Return [x, y] of the center of cell containing provided text 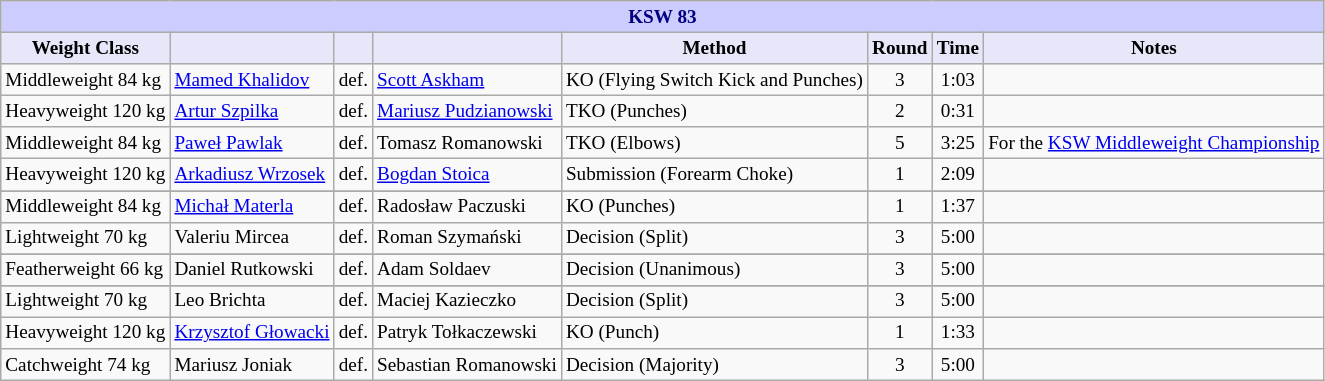
Notes [1154, 48]
Mamed Khalidov [252, 80]
Valeriu Mircea [252, 238]
Leo Brichta [252, 301]
KO (Punch) [714, 333]
2 [900, 111]
Adam Soldaev [468, 270]
0:31 [958, 111]
1:33 [958, 333]
Scott Askham [468, 80]
Bogdan Stoica [468, 175]
1:03 [958, 80]
Round [900, 48]
Decision (Majority) [714, 365]
Catchweight 74 kg [86, 365]
Krzysztof Głowacki [252, 333]
2:09 [958, 175]
For the KSW Middleweight Championship [1154, 143]
Roman Szymański [468, 238]
Arkadiusz Wrzosek [252, 175]
Tomasz Romanowski [468, 143]
Daniel Rutkowski [252, 270]
TKO (Punches) [714, 111]
Mariusz Joniak [252, 365]
Method [714, 48]
5 [900, 143]
Artur Szpilka [252, 111]
Paweł Pawlak [252, 143]
Time [958, 48]
Patryk Tołkaczewski [468, 333]
Maciej Kazieczko [468, 301]
KSW 83 [662, 17]
Radosław Paczuski [468, 206]
Decision (Unanimous) [714, 270]
1:37 [958, 206]
TKO (Elbows) [714, 143]
Sebastian Romanowski [468, 365]
Mariusz Pudzianowski [468, 111]
KO (Punches) [714, 206]
Weight Class [86, 48]
Michał Materla [252, 206]
Submission (Forearm Choke) [714, 175]
Featherweight 66 kg [86, 270]
3:25 [958, 143]
KO (Flying Switch Kick and Punches) [714, 80]
